Provide the (X, Y) coordinate of the cell's center where the given text is located.  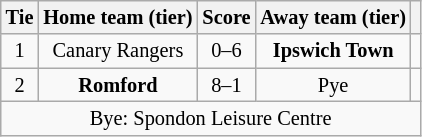
8–1 (226, 85)
Romford (118, 85)
0–6 (226, 51)
Tie (20, 17)
Canary Rangers (118, 51)
Ipswich Town (332, 51)
Pye (332, 85)
2 (20, 85)
Home team (tier) (118, 17)
Score (226, 17)
Bye: Spondon Leisure Centre (211, 118)
Away team (tier) (332, 17)
1 (20, 51)
